Search for the cell housing the specified text and yield its [X, Y] center coordinate. 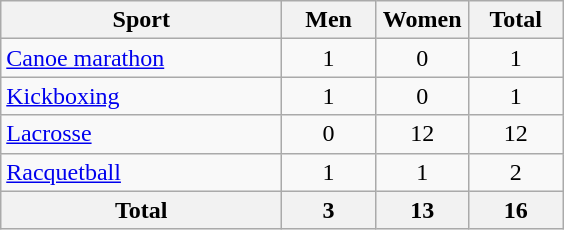
Racquetball [142, 172]
3 [329, 210]
Lacrosse [142, 134]
Canoe marathon [142, 58]
2 [516, 172]
Women [422, 20]
13 [422, 210]
Sport [142, 20]
Men [329, 20]
16 [516, 210]
Kickboxing [142, 96]
